Pinpoint the cell where the given text exists, returning its (X, Y) midpoint coordinate. 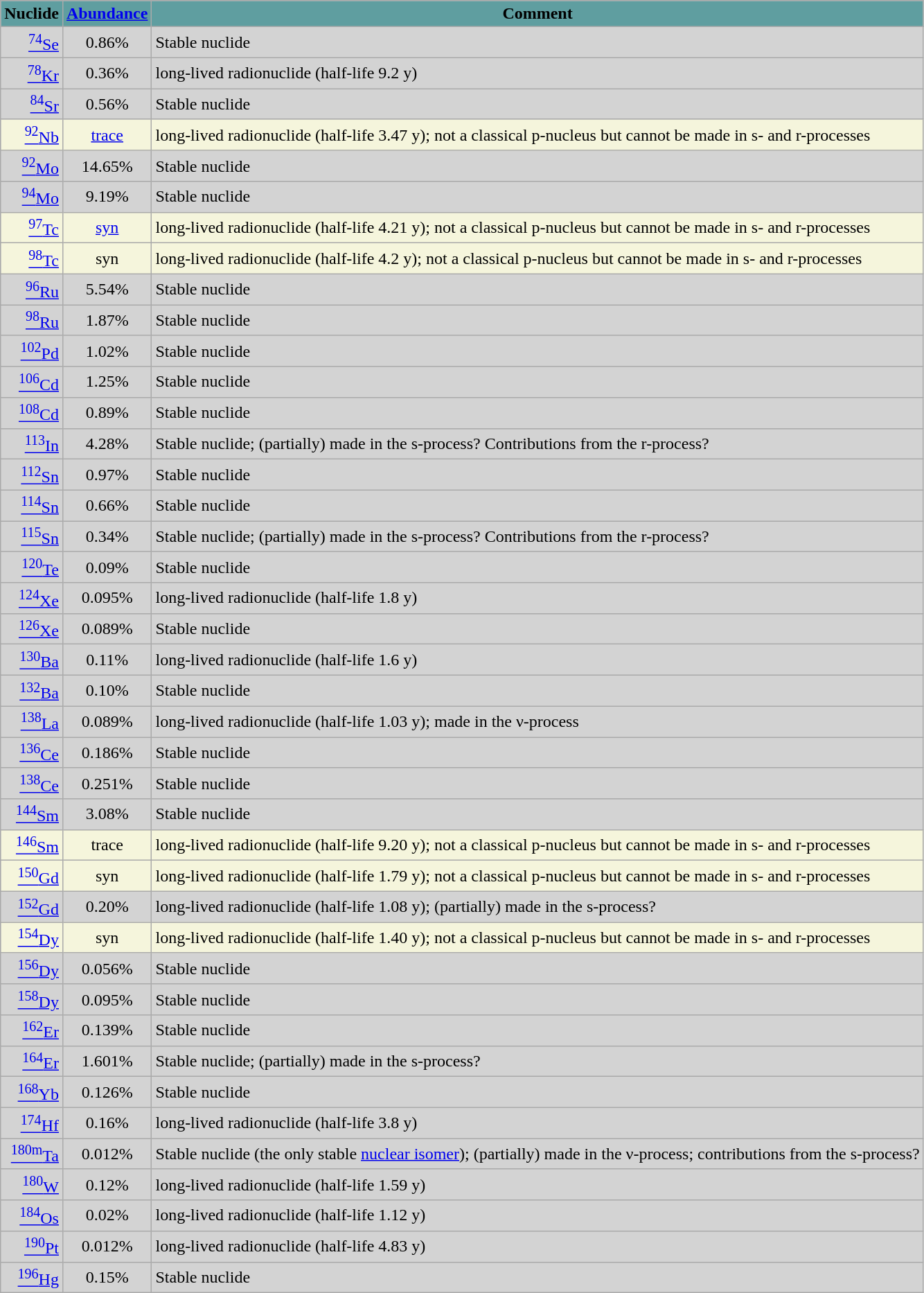
0.186% (107, 753)
0.66% (107, 506)
long-lived radionuclide (half-life 9.2 y) (537, 73)
138Ce (32, 783)
0.86% (107, 43)
174Hf (32, 1123)
long-lived radionuclide (half-life 1.08 y); (partially) made in the s-process? (537, 906)
long-lived radionuclide (half-life 1.6 y) (537, 660)
long-lived radionuclide (half-life 3.8 y) (537, 1123)
97Tc (32, 227)
0.12% (107, 1185)
152Gd (32, 906)
1.601% (107, 1062)
0.34% (107, 536)
136Ce (32, 753)
3.08% (107, 815)
long-lived radionuclide (half-life 1.03 y); made in the ν-process (537, 722)
113In (32, 443)
long-lived radionuclide (half-life 4.21 y); not a classical p-nucleus but cannot be made in s- and r-processes (537, 227)
0.97% (107, 475)
184Os (32, 1215)
78Kr (32, 73)
0.56% (107, 104)
84Sr (32, 104)
Abundance (107, 14)
9.19% (107, 197)
long-lived radionuclide (half-life 4.83 y) (537, 1246)
long-lived radionuclide (half-life 1.40 y); not a classical p-nucleus but cannot be made in s- and r-processes (537, 938)
180W (32, 1185)
0.10% (107, 690)
96Ru (32, 290)
Stable nuclide; (partially) made in the s-process? (537, 1062)
168Yb (32, 1092)
154Dy (32, 938)
14.65% (107, 166)
0.11% (107, 660)
0.139% (107, 1031)
94Mo (32, 197)
long-lived radionuclide (half-life 3.47 y); not a classical p-nucleus but cannot be made in s- and r-processes (537, 134)
115Sn (32, 536)
1.02% (107, 351)
0.89% (107, 413)
long-lived radionuclide (half-life 1.8 y) (537, 599)
long-lived radionuclide (half-life 1.12 y) (537, 1215)
0.36% (107, 73)
0.056% (107, 969)
long-lived radionuclide (half-life 1.59 y) (537, 1185)
108Cd (32, 413)
Stable nuclide (the only stable nuclear isomer); (partially) made in the ν-process; contributions from the s-process? (537, 1154)
158Dy (32, 999)
150Gd (32, 876)
74Se (32, 43)
0.16% (107, 1123)
138La (32, 722)
long-lived radionuclide (half-life 4.2 y); not a classical p-nucleus but cannot be made in s- and r-processes (537, 259)
5.54% (107, 290)
132Ba (32, 690)
144Sm (32, 815)
120Te (32, 567)
Nuclide (32, 14)
164Er (32, 1062)
126Xe (32, 629)
0.02% (107, 1215)
114Sn (32, 506)
92Nb (32, 134)
92Mo (32, 166)
98Ru (32, 320)
0.15% (107, 1278)
98Tc (32, 259)
0.20% (107, 906)
156Dy (32, 969)
long-lived radionuclide (half-life 1.79 y); not a classical p-nucleus but cannot be made in s- and r-processes (537, 876)
1.87% (107, 320)
162Er (32, 1031)
124Xe (32, 599)
130Ba (32, 660)
1.25% (107, 382)
146Sm (32, 845)
0.126% (107, 1092)
180mTa (32, 1154)
106Cd (32, 382)
4.28% (107, 443)
Comment (537, 14)
102Pd (32, 351)
long-lived radionuclide (half-life 9.20 y); not a classical p-nucleus but cannot be made in s- and r-processes (537, 845)
190Pt (32, 1246)
112Sn (32, 475)
0.251% (107, 783)
0.09% (107, 567)
196Hg (32, 1278)
